Return [x, y] of the center of cell containing provided text 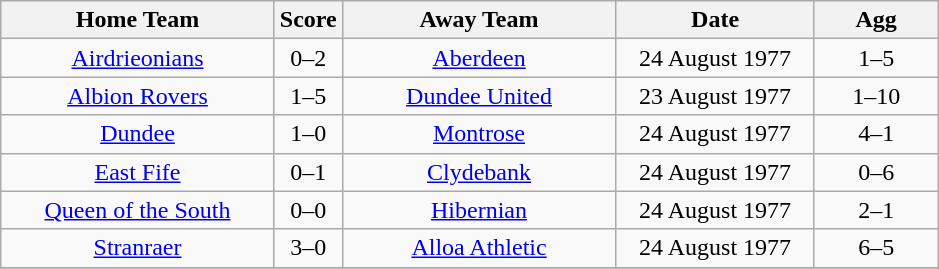
Away Team [479, 20]
Home Team [138, 20]
Aberdeen [479, 58]
6–5 [876, 248]
Hibernian [479, 210]
0–0 [308, 210]
0–1 [308, 172]
Date [716, 20]
2–1 [876, 210]
Clydebank [479, 172]
1–0 [308, 134]
23 August 1977 [716, 96]
Stranraer [138, 248]
East Fife [138, 172]
0–6 [876, 172]
Dundee [138, 134]
Alloa Athletic [479, 248]
0–2 [308, 58]
Albion Rovers [138, 96]
Montrose [479, 134]
4–1 [876, 134]
1–10 [876, 96]
Airdrieonians [138, 58]
Dundee United [479, 96]
Agg [876, 20]
3–0 [308, 248]
Score [308, 20]
Queen of the South [138, 210]
